Determine the [x, y] coordinate at the center of the cell enclosing the given text.  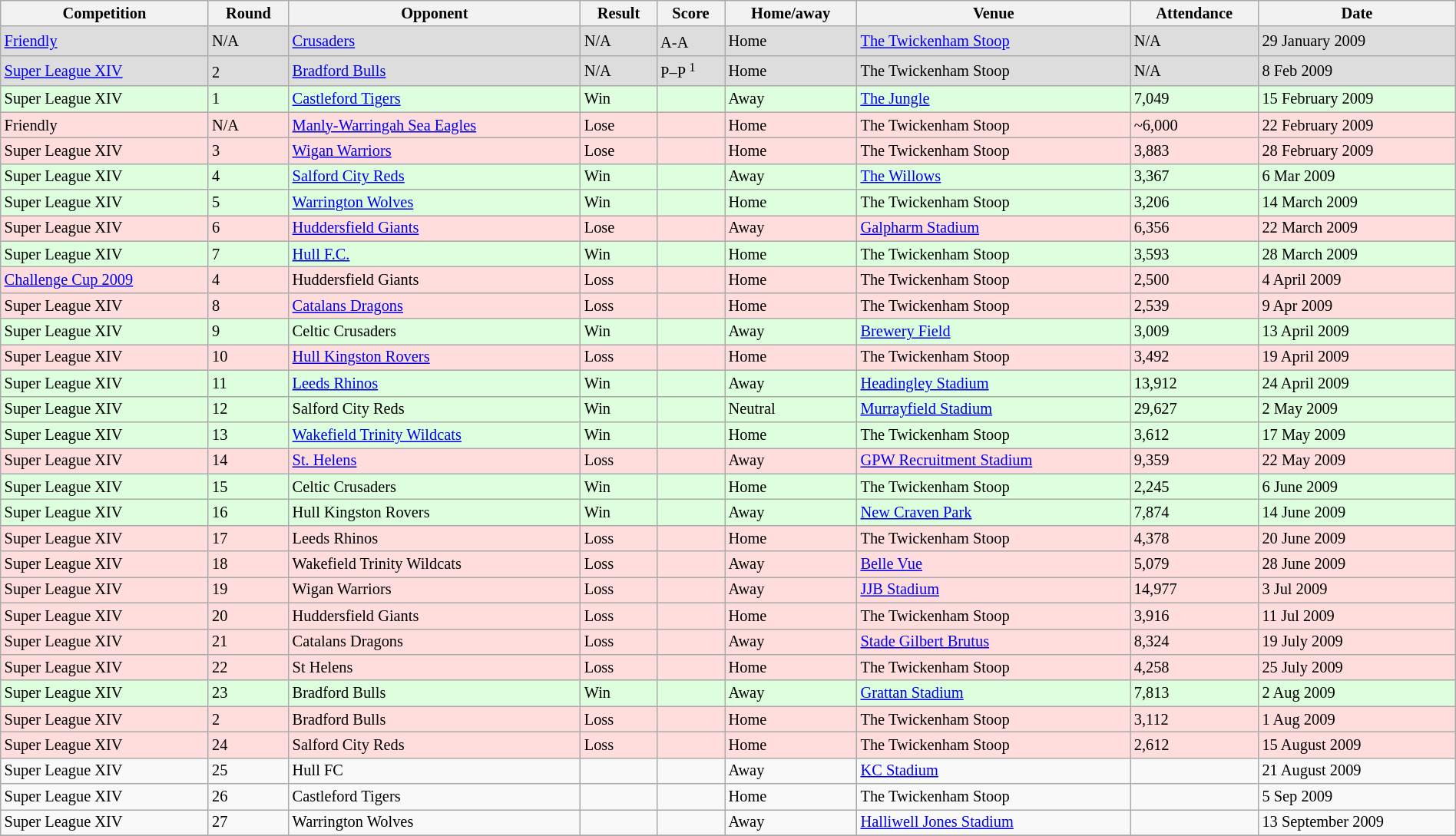
Hull F.C. [435, 254]
19 April 2009 [1358, 357]
23 [249, 693]
Challenge Cup 2009 [104, 280]
GPW Recruitment Stadium [994, 461]
17 [249, 538]
Result [619, 13]
28 February 2009 [1358, 150]
Score [690, 13]
Venue [994, 13]
25 [249, 771]
3,009 [1195, 332]
26 [249, 797]
2,245 [1195, 487]
3,112 [1195, 719]
7,813 [1195, 693]
6 [249, 228]
St Helens [435, 667]
6 Mar 2009 [1358, 177]
Neutral [791, 409]
1 [249, 99]
4 April 2009 [1358, 280]
KC Stadium [994, 771]
4,378 [1195, 538]
2 May 2009 [1358, 409]
Opponent [435, 13]
3,916 [1195, 616]
Crusaders [435, 41]
8,324 [1195, 642]
21 August 2009 [1358, 771]
27 [249, 822]
8 [249, 306]
19 July 2009 [1358, 642]
5 [249, 203]
28 March 2009 [1358, 254]
Attendance [1195, 13]
3 Jul 2009 [1358, 590]
Halliwell Jones Stadium [994, 822]
28 June 2009 [1358, 564]
7,049 [1195, 99]
20 June 2009 [1358, 538]
22 February 2009 [1358, 125]
St. Helens [435, 461]
2,612 [1195, 745]
New Craven Park [994, 512]
22 [249, 667]
2,500 [1195, 280]
13,912 [1195, 383]
14 [249, 461]
8 Feb 2009 [1358, 71]
Murrayfield Stadium [994, 409]
13 [249, 435]
14 March 2009 [1358, 203]
11 [249, 383]
22 March 2009 [1358, 228]
5 Sep 2009 [1358, 797]
5,079 [1195, 564]
24 [249, 745]
4,258 [1195, 667]
29,627 [1195, 409]
14,977 [1195, 590]
9 [249, 332]
3,206 [1195, 203]
Headingley Stadium [994, 383]
P–P 1 [690, 71]
JJB Stadium [994, 590]
Belle Vue [994, 564]
9 Apr 2009 [1358, 306]
15 August 2009 [1358, 745]
3,612 [1195, 435]
Competition [104, 13]
6,356 [1195, 228]
19 [249, 590]
Home/away [791, 13]
3 [249, 150]
3,593 [1195, 254]
22 May 2009 [1358, 461]
1 Aug 2009 [1358, 719]
The Willows [994, 177]
12 [249, 409]
9,359 [1195, 461]
24 April 2009 [1358, 383]
6 June 2009 [1358, 487]
29 January 2009 [1358, 41]
Round [249, 13]
7,874 [1195, 512]
15 February 2009 [1358, 99]
7 [249, 254]
Date [1358, 13]
~6,000 [1195, 125]
13 April 2009 [1358, 332]
Brewery Field [994, 332]
Stade Gilbert Brutus [994, 642]
21 [249, 642]
2,539 [1195, 306]
10 [249, 357]
The Jungle [994, 99]
2 Aug 2009 [1358, 693]
15 [249, 487]
Galpharm Stadium [994, 228]
17 May 2009 [1358, 435]
3,367 [1195, 177]
3,492 [1195, 357]
14 June 2009 [1358, 512]
13 September 2009 [1358, 822]
20 [249, 616]
3,883 [1195, 150]
18 [249, 564]
Manly-Warringah Sea Eagles [435, 125]
16 [249, 512]
A-A [690, 41]
Hull FC [435, 771]
11 Jul 2009 [1358, 616]
Grattan Stadium [994, 693]
25 July 2009 [1358, 667]
